For the text-containing cell, return its midpoint in (x, y) coordinate format. 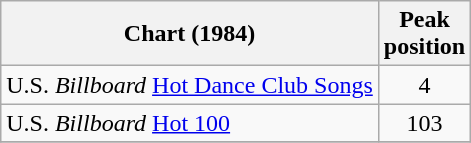
Chart (1984) (190, 34)
4 (424, 85)
U.S. Billboard Hot Dance Club Songs (190, 85)
103 (424, 123)
Peak position (424, 34)
U.S. Billboard Hot 100 (190, 123)
